Return the [X, Y] coordinate for the center point of the cell that contains the specified text.  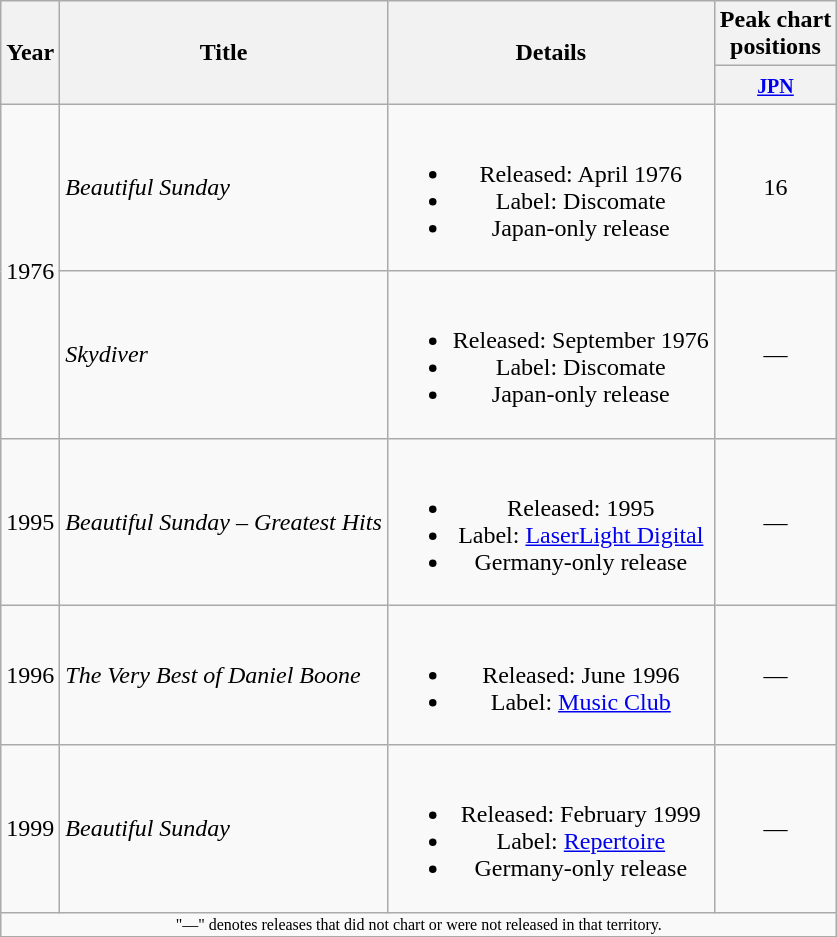
Beautiful Sunday – Greatest Hits [224, 522]
Title [224, 52]
Released: June 1996Label: Music Club [550, 675]
"—" denotes releases that did not chart or were not released in that territory. [419, 924]
1995 [30, 522]
The Very Best of Daniel Boone [224, 675]
Released: February 1999Label: RepertoireGermany-only release [550, 828]
1976 [30, 271]
1999 [30, 828]
Released: April 1976Label: DiscomateJapan-only release [550, 188]
Peak chartpositions [775, 34]
16 [775, 188]
Details [550, 52]
Released: 1995Label: LaserLight DigitalGermany-only release [550, 522]
JPN [775, 85]
Year [30, 52]
Skydiver [224, 354]
1996 [30, 675]
Released: September 1976Label: DiscomateJapan-only release [550, 354]
